Determine the [X, Y] coordinate at the center of the cell enclosing the given text.  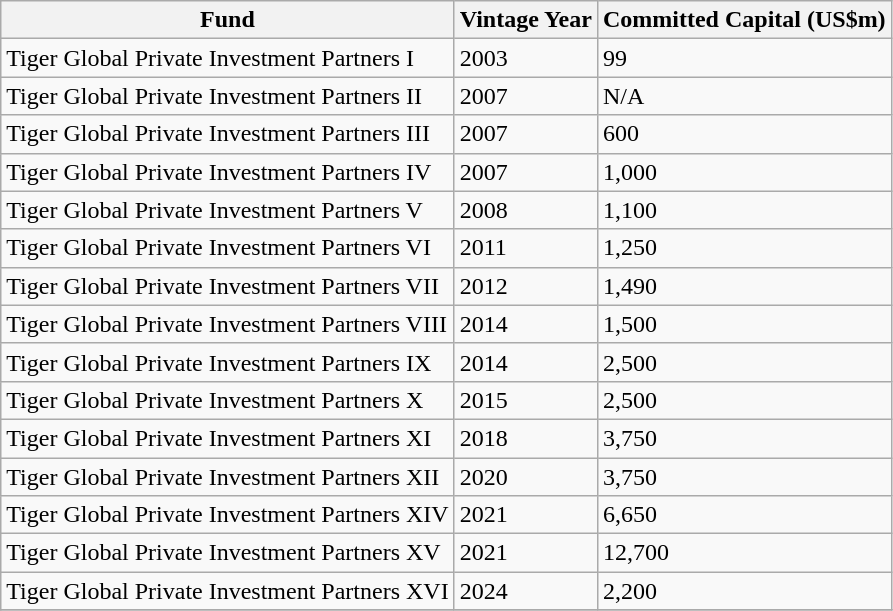
Tiger Global Private Investment Partners VIII [228, 324]
Committed Capital (US$m) [744, 20]
2008 [526, 210]
6,650 [744, 515]
N/A [744, 96]
2015 [526, 400]
Tiger Global Private Investment Partners VII [228, 286]
2024 [526, 591]
Tiger Global Private Investment Partners I [228, 58]
Tiger Global Private Investment Partners X [228, 400]
2020 [526, 477]
2018 [526, 438]
1,500 [744, 324]
Tiger Global Private Investment Partners V [228, 210]
1,100 [744, 210]
Tiger Global Private Investment Partners IX [228, 362]
2012 [526, 286]
Tiger Global Private Investment Partners IV [228, 172]
1,000 [744, 172]
1,490 [744, 286]
Tiger Global Private Investment Partners III [228, 134]
600 [744, 134]
2,200 [744, 591]
2003 [526, 58]
Tiger Global Private Investment Partners XII [228, 477]
Tiger Global Private Investment Partners XI [228, 438]
1,250 [744, 248]
2011 [526, 248]
12,700 [744, 553]
99 [744, 58]
Fund [228, 20]
Tiger Global Private Investment Partners II [228, 96]
Tiger Global Private Investment Partners XVI [228, 591]
Tiger Global Private Investment Partners XIV [228, 515]
Vintage Year [526, 20]
Tiger Global Private Investment Partners VI [228, 248]
Tiger Global Private Investment Partners XV [228, 553]
